Determine the [X, Y] coordinate at the center of the cell enclosing the given text.  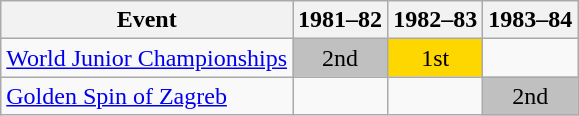
1st [436, 58]
1982–83 [436, 20]
Event [147, 20]
World Junior Championships [147, 58]
1983–84 [530, 20]
Golden Spin of Zagreb [147, 96]
1981–82 [340, 20]
